Determine the [x, y] coordinate at the center of the cell enclosing the given text.  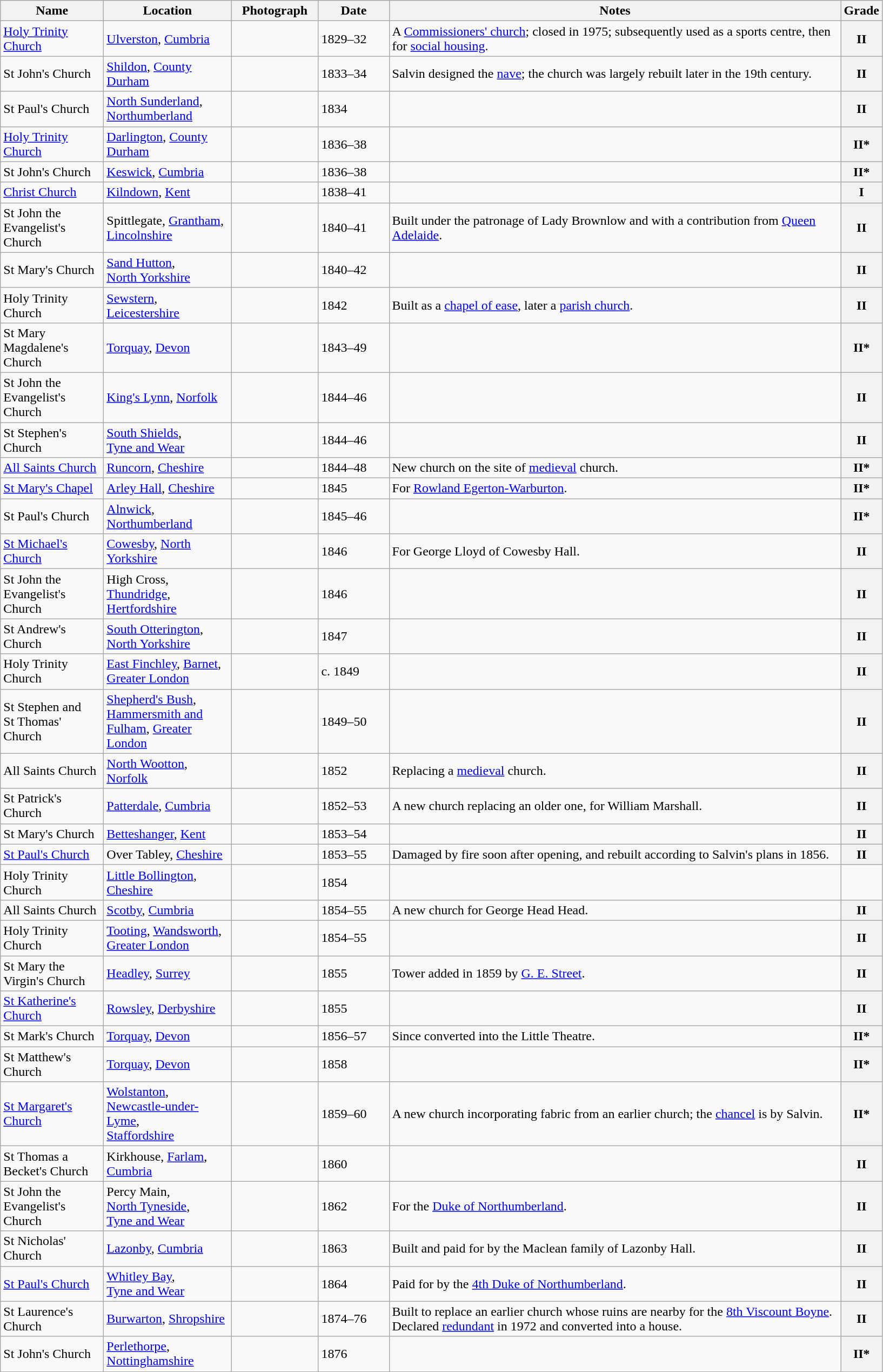
1862 [353, 1206]
Cowesby, North Yorkshire [168, 551]
Perlethorpe, Nottinghamshire [168, 1354]
1876 [353, 1354]
Since converted into the Little Theatre. [615, 1036]
A Commissioners' church; closed in 1975; subsequently used as a sports centre, then for social housing. [615, 39]
St Michael's Church [52, 551]
Burwarton, Shropshire [168, 1319]
St Andrew's Church [52, 637]
East Finchley, Barnet, Greater London [168, 671]
Percy Main,North Tyneside,Tyne and Wear [168, 1206]
For the Duke of Northumberland. [615, 1206]
Wolstanton,Newcastle-under-Lyme,Staffordshire [168, 1114]
1860 [353, 1164]
Damaged by fire soon after opening, and rebuilt according to Salvin's plans in 1856. [615, 854]
Photograph [275, 11]
Tooting, Wandsworth, Greater London [168, 938]
Salvin designed the nave; the church was largely rebuilt later in the 19th century. [615, 73]
A new church for George Head Head. [615, 910]
Kilndown, Kent [168, 192]
North Wootton, Norfolk [168, 771]
St Laurence's Church [52, 1319]
Ulverston, Cumbria [168, 39]
1864 [353, 1284]
Whitley Bay,Tyne and Wear [168, 1284]
Lazonby, Cumbria [168, 1248]
A new church replacing an older one, for William Marshall. [615, 806]
New church on the site of medieval church. [615, 468]
1834 [353, 109]
1859–60 [353, 1114]
1853–55 [353, 854]
South Shields,Tyne and Wear [168, 440]
1874–76 [353, 1319]
St Mark's Church [52, 1036]
1847 [353, 637]
Little Bollington, Cheshire [168, 882]
For George Lloyd of Cowesby Hall. [615, 551]
Replacing a medieval church. [615, 771]
St Stephen and St Thomas' Church [52, 721]
1844–48 [353, 468]
Scotby, Cumbria [168, 910]
Location [168, 11]
1853–54 [353, 834]
Keswick, Cumbria [168, 172]
King's Lynn, Norfolk [168, 397]
Paid for by the 4th Duke of Northumberland. [615, 1284]
Built and paid for by the Maclean family of Lazonby Hall. [615, 1248]
St Mary Magdalene's Church [52, 347]
1833–34 [353, 73]
Over Tabley, Cheshire [168, 854]
Grade [861, 11]
Spittlegate, Grantham, Lincolnshire [168, 227]
1852 [353, 771]
1838–41 [353, 192]
Rowsley, Derbyshire [168, 1008]
1849–50 [353, 721]
Sewstern, Leicestershire [168, 305]
St Mary the Virgin's Church [52, 973]
Built as a chapel of ease, later a parish church. [615, 305]
Name [52, 11]
South Otterington,North Yorkshire [168, 637]
Betteshanger, Kent [168, 834]
St Thomas a Becket's Church [52, 1164]
1840–42 [353, 270]
c. 1849 [353, 671]
Kirkhouse, Farlam, Cumbria [168, 1164]
Date [353, 11]
Patterdale, Cumbria [168, 806]
Arley Hall, Cheshire [168, 488]
1829–32 [353, 39]
St Nicholas' Church [52, 1248]
Darlington, County Durham [168, 144]
Shepherd's Bush, Hammersmith and Fulham, Greater London [168, 721]
Christ Church [52, 192]
1842 [353, 305]
St Margaret's Church [52, 1114]
1856–57 [353, 1036]
1845–46 [353, 517]
St Katherine's Church [52, 1008]
1854 [353, 882]
Sand Hutton,North Yorkshire [168, 270]
North Sunderland, Northumberland [168, 109]
St Patrick's Church [52, 806]
St Matthew's Church [52, 1065]
Notes [615, 11]
Built under the patronage of Lady Brownlow and with a contribution from Queen Adelaide. [615, 227]
1858 [353, 1065]
High Cross, Thundridge, Hertfordshire [168, 594]
1863 [353, 1248]
Headley, Surrey [168, 973]
1840–41 [353, 227]
St Mary's Chapel [52, 488]
Built to replace an earlier church whose ruins are nearby for the 8th Viscount Boyne. Declared redundant in 1972 and converted into a house. [615, 1319]
Shildon, County Durham [168, 73]
Alnwick, Northumberland [168, 517]
I [861, 192]
St Stephen's Church [52, 440]
1852–53 [353, 806]
Tower added in 1859 by G. E. Street. [615, 973]
For Rowland Egerton-Warburton. [615, 488]
1845 [353, 488]
1843–49 [353, 347]
Runcorn, Cheshire [168, 468]
A new church incorporating fabric from an earlier church; the chancel is by Salvin. [615, 1114]
